Pinpoint the cell where the given text exists, returning its [X, Y] midpoint coordinate. 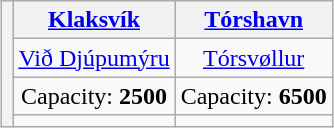
Capacity: 2500 [94, 96]
Við Djúpumýru [94, 58]
Capacity: 6500 [254, 96]
Tórshavn [254, 20]
Klaksvík [94, 20]
Tórsvøllur [254, 58]
